From the cell containing the given text, extract its center point as [X, Y] coordinate. 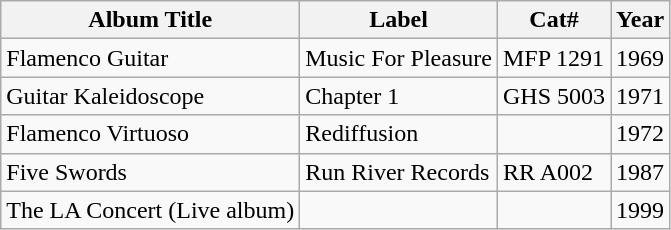
GHS 5003 [554, 96]
Guitar Kaleidoscope [150, 96]
1971 [640, 96]
Five Swords [150, 172]
Album Title [150, 20]
Rediffusion [399, 134]
Year [640, 20]
Music For Pleasure [399, 58]
Flamenco Guitar [150, 58]
1999 [640, 210]
1987 [640, 172]
Flamenco Virtuoso [150, 134]
Chapter 1 [399, 96]
RR A002 [554, 172]
1969 [640, 58]
Cat# [554, 20]
1972 [640, 134]
The LA Concert (Live album) [150, 210]
Label [399, 20]
Run River Records [399, 172]
MFP 1291 [554, 58]
